Locate the cell with the specified text and output its [x, y] center coordinate. 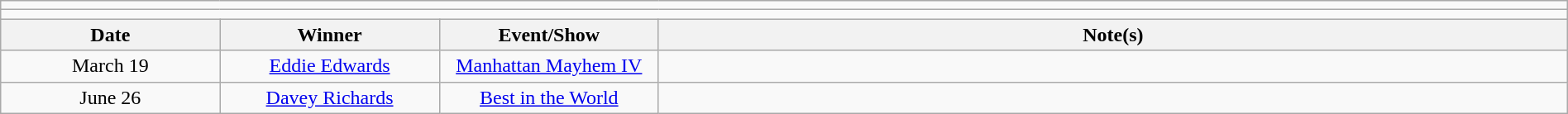
June 26 [111, 97]
Winner [329, 35]
Eddie Edwards [329, 66]
Event/Show [549, 35]
Date [111, 35]
Best in the World [549, 97]
Note(s) [1113, 35]
March 19 [111, 66]
Manhattan Mayhem IV [549, 66]
Davey Richards [329, 97]
